Pinpoint the cell where the given text exists, returning its [x, y] midpoint coordinate. 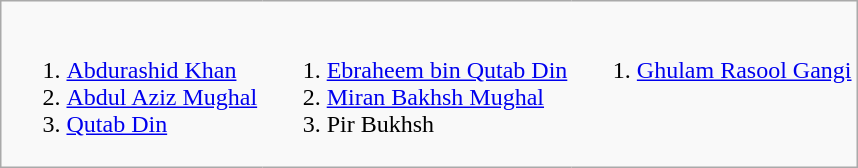
Abdurashid Khan Abdul Aziz Mughal Qutab Din [132, 84]
Ghulam Rasool Gangi [714, 84]
Ebraheem bin Qutab Din Miran Bakhsh Mughal Pir Bukhsh [417, 84]
